Return the (X, Y) coordinate for the center point of the cell that contains the specified text.  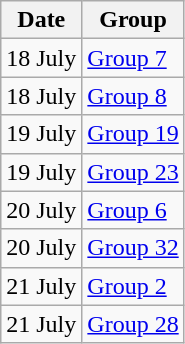
Group 19 (133, 134)
Group 2 (133, 286)
Group 7 (133, 58)
Group 6 (133, 210)
Group 32 (133, 248)
Group 28 (133, 324)
Group (133, 20)
Group 8 (133, 96)
Group 23 (133, 172)
Date (42, 20)
